Search for the cell housing the specified text and yield its [x, y] center coordinate. 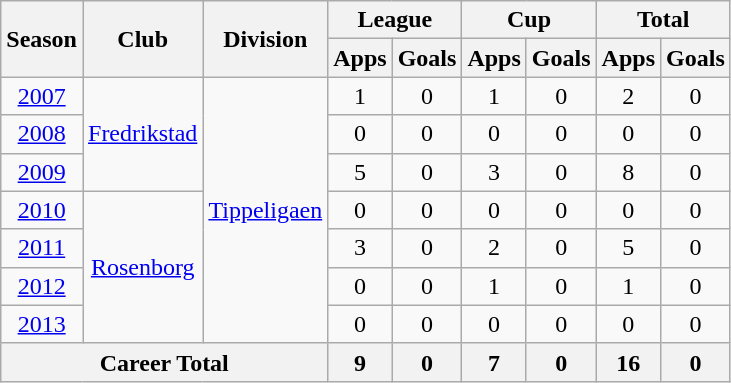
Club [142, 39]
Rosenborg [142, 267]
League [395, 20]
2008 [42, 134]
16 [628, 362]
2013 [42, 324]
2007 [42, 96]
Tippeligaen [266, 210]
2010 [42, 210]
Division [266, 39]
2009 [42, 172]
Fredrikstad [142, 134]
Cup [529, 20]
9 [360, 362]
2012 [42, 286]
Total [663, 20]
Season [42, 39]
Career Total [164, 362]
2011 [42, 248]
7 [494, 362]
8 [628, 172]
